Output the (X, Y) coordinate of the center of the cell containing the given text.  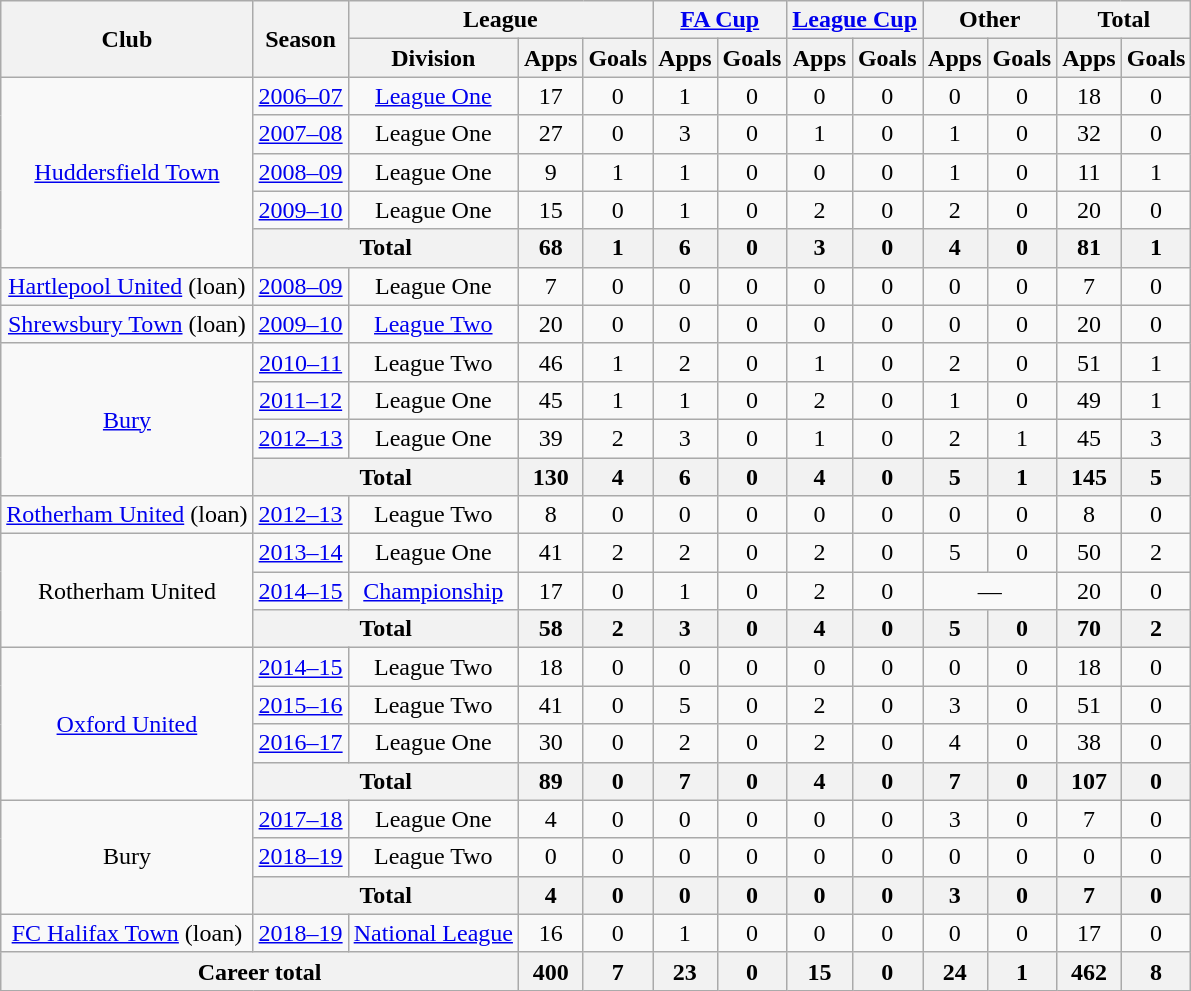
46 (550, 362)
Career total (260, 971)
2007–08 (300, 134)
107 (1089, 781)
Division (433, 58)
2016–17 (300, 743)
130 (550, 477)
Shrewsbury Town (loan) (127, 324)
39 (550, 438)
— (990, 591)
National League (433, 933)
89 (550, 781)
Oxford United (127, 724)
24 (955, 971)
League Cup (855, 20)
Huddersfield Town (127, 172)
Rotherham United (loan) (127, 515)
2011–12 (300, 400)
9 (550, 172)
Rotherham United (127, 591)
FC Halifax Town (loan) (127, 933)
FA Cup (720, 20)
49 (1089, 400)
11 (1089, 172)
Other (990, 20)
400 (550, 971)
2010–11 (300, 362)
145 (1089, 477)
462 (1089, 971)
38 (1089, 743)
68 (550, 248)
58 (550, 629)
30 (550, 743)
2006–07 (300, 96)
2017–18 (300, 819)
Season (300, 39)
League (500, 20)
27 (550, 134)
70 (1089, 629)
Club (127, 39)
23 (685, 971)
16 (550, 933)
Hartlepool United (loan) (127, 286)
32 (1089, 134)
81 (1089, 248)
2015–16 (300, 705)
50 (1089, 553)
2013–14 (300, 553)
Championship (433, 591)
